Find where the given text appears and provide that cell's center as [x, y] coordinate. 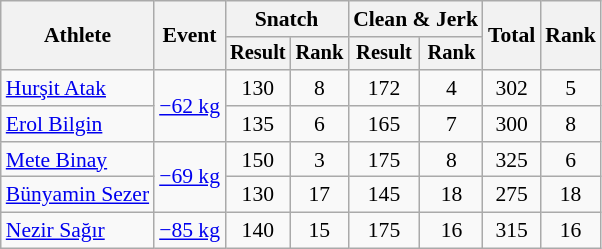
Snatch [286, 19]
17 [320, 195]
−62 kg [190, 106]
Total [512, 36]
−85 kg [190, 231]
Athlete [78, 36]
−69 kg [190, 178]
4 [452, 88]
302 [512, 88]
Erol Bilgin [78, 124]
Hurşit Atak [78, 88]
7 [452, 124]
5 [570, 88]
150 [258, 160]
3 [320, 160]
140 [258, 231]
Nezir Sağır [78, 231]
172 [384, 88]
325 [512, 160]
Event [190, 36]
15 [320, 231]
Mete Binay [78, 160]
165 [384, 124]
300 [512, 124]
275 [512, 195]
135 [258, 124]
315 [512, 231]
Clean & Jerk [416, 19]
145 [384, 195]
Bünyamin Sezer [78, 195]
